Pinpoint the cell where the given text exists, returning its [x, y] midpoint coordinate. 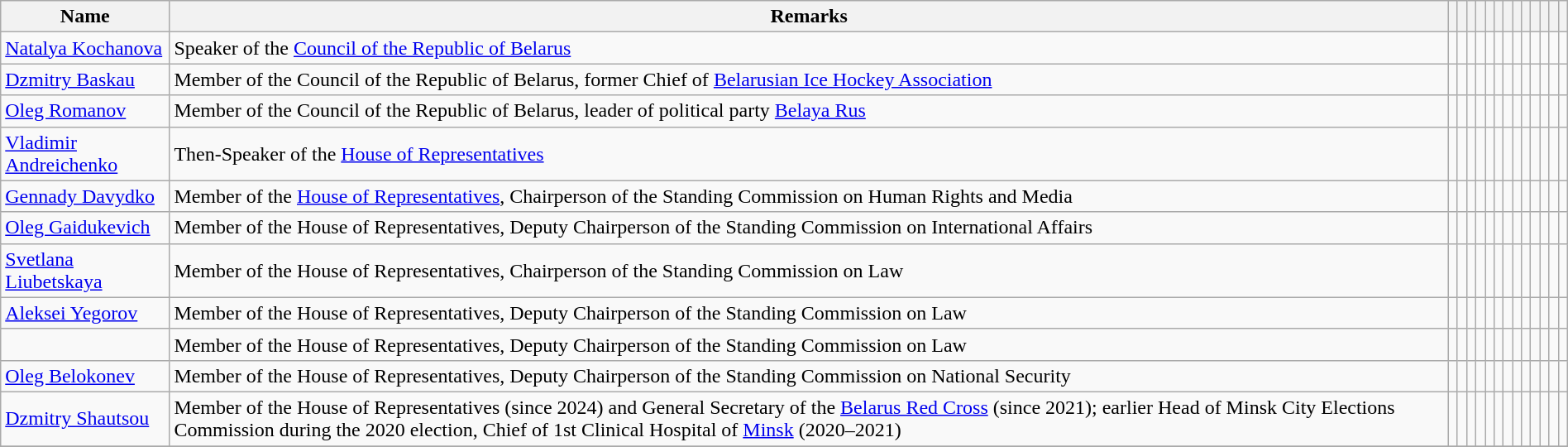
Name [85, 17]
Then-Speaker of the House of Representatives [809, 154]
Member of the House of Representatives, Chairperson of the Standing Commission on Human Rights and Media [809, 196]
Dzmitry Baskau [85, 79]
Member of the House of Representatives, Deputy Chairperson of the Standing Commission on International Affairs [809, 228]
Speaker of the Council of the Republic of Belarus [809, 48]
Aleksei Yegorov [85, 313]
Dzmitry Shautsou [85, 419]
Natalya Kochanova [85, 48]
Svetlana Liubetskaya [85, 270]
Remarks [809, 17]
Oleg Romanov [85, 111]
Oleg Belokonev [85, 376]
Oleg Gaidukevich [85, 228]
Member of the Council of the Republic of Belarus, former Chief of Belarusian Ice Hockey Association [809, 79]
Vladimir Andreichenko [85, 154]
Member of the House of Representatives, Deputy Chairperson of the Standing Commission on National Security [809, 376]
Gennady Davydko [85, 196]
Member of the Council of the Republic of Belarus, leader of political party Belaya Rus [809, 111]
Member of the House of Representatives, Chairperson of the Standing Commission on Law [809, 270]
